Find where the given text appears and provide that cell's center as (x, y) coordinate. 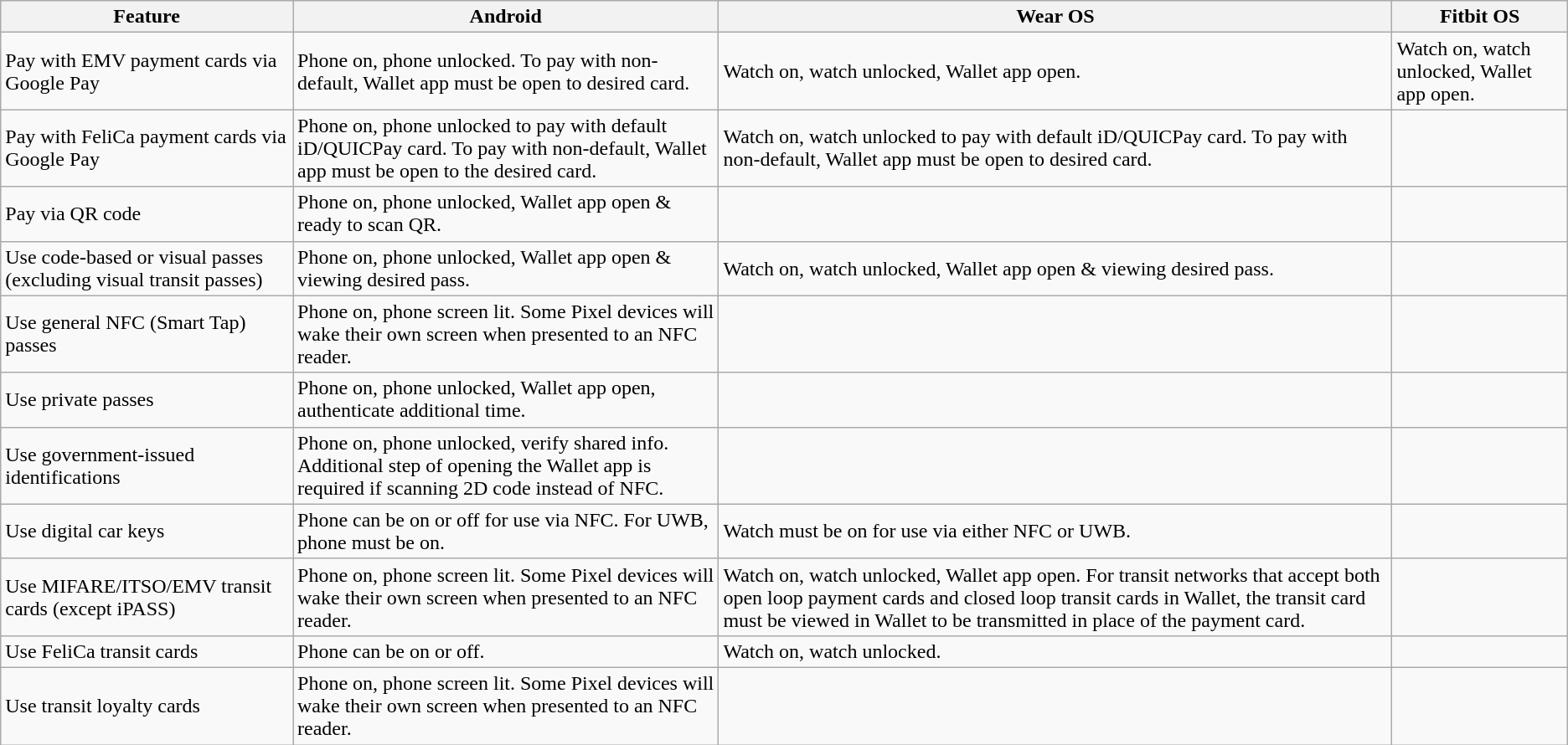
Watch must be on for use via either NFC or UWB. (1055, 531)
Pay with FeliCa payment cards via Google Pay (147, 148)
Use government-issued identifications (147, 465)
Use digital car keys (147, 531)
Phone on, phone unlocked. To pay with non-default, Wallet app must be open to desired card. (506, 71)
Use MIFARE/ITSO/EMV transit cards (except iPASS) (147, 597)
Phone on, phone unlocked, Wallet app open & viewing desired pass. (506, 268)
Pay with EMV payment cards via Google Pay (147, 71)
Watch on, watch unlocked to pay with default iD/QUICPay card. To pay with non-default, Wallet app must be open to desired card. (1055, 148)
Wear OS (1055, 17)
Watch on, watch unlocked, Wallet app open & viewing desired pass. (1055, 268)
Phone on, phone unlocked, Wallet app open, authenticate additional time. (506, 400)
Phone on, phone unlocked, Wallet app open & ready to scan QR. (506, 214)
Use FeliCa transit cards (147, 651)
Use private passes (147, 400)
Feature (147, 17)
Android (506, 17)
Watch on, watch unlocked. (1055, 651)
Use code-based or visual passes (excluding visual transit passes) (147, 268)
Use transit loyalty cards (147, 706)
Phone on, phone unlocked, verify shared info. Additional step of opening the Wallet app is required if scanning 2D code instead of NFC. (506, 465)
Phone can be on or off. (506, 651)
Pay via QR code (147, 214)
Fitbit OS (1479, 17)
Use general NFC (Smart Tap) passes (147, 334)
Phone on, phone unlocked to pay with default iD/QUICPay card. To pay with non-default, Wallet app must be open to the desired card. (506, 148)
Phone can be on or off for use via NFC. For UWB, phone must be on. (506, 531)
